Detect which cell encompasses the target text, then output its (x, y) center coordinate. 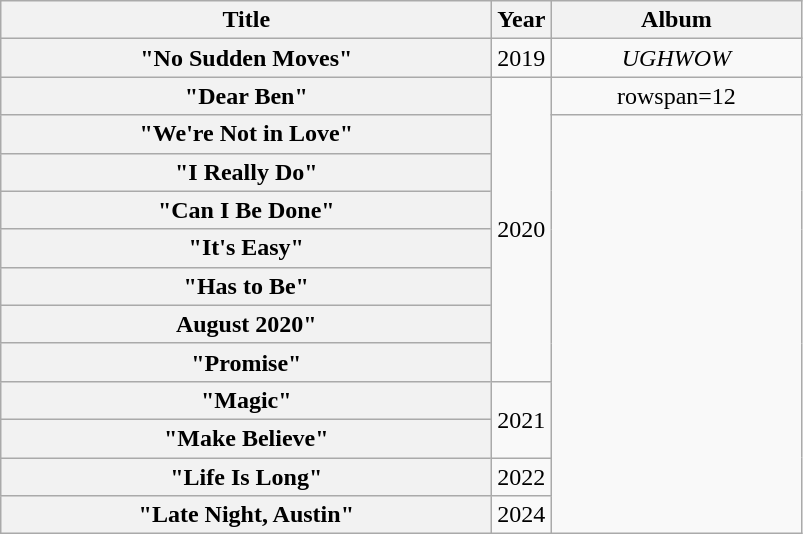
"We're Not in Love" (246, 134)
"It's Easy" (246, 248)
"Can I Be Done" (246, 210)
Year (522, 20)
"Make Believe" (246, 438)
Album (676, 20)
"Late Night, Austin" (246, 515)
UGHWOW (676, 58)
"Promise" (246, 362)
"Magic" (246, 400)
rowspan=12 (676, 96)
"No Sudden Moves" (246, 58)
2024 (522, 515)
2019 (522, 58)
2020 (522, 229)
2022 (522, 477)
"Has to Be" (246, 286)
August 2020" (246, 324)
Title (246, 20)
2021 (522, 419)
"Dear Ben" (246, 96)
"I Really Do" (246, 172)
"Life Is Long" (246, 477)
